Identify which cell holds the provided text, then report its [X, Y] central coordinate. 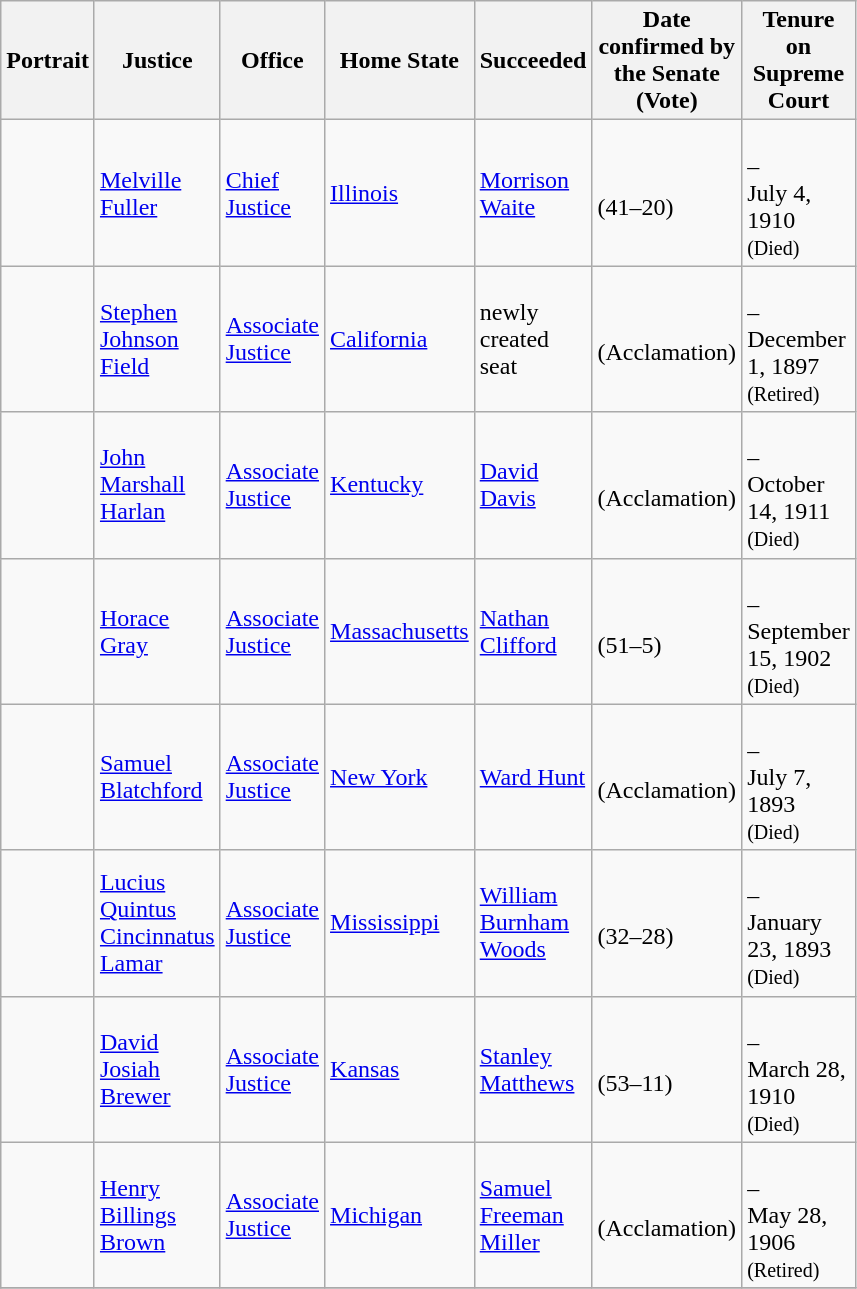
Stephen Johnson Field [157, 339]
Office [272, 60]
Massachusetts [400, 631]
Tenure on Supreme Court [799, 60]
Michigan [400, 1215]
California [400, 339]
–September 15, 1902(Died) [799, 631]
Morrison Waite [533, 193]
Chief Justice [272, 193]
–October 14, 1911(Died) [799, 485]
David Josiah Brewer [157, 1069]
Samuel Blatchford [157, 777]
(41–20) [667, 193]
Kentucky [400, 485]
Samuel Freeman Miller [533, 1215]
William Burnham Woods [533, 923]
Succeeded [533, 60]
John Marshall Harlan [157, 485]
Justice [157, 60]
–December 1, 1897(Retired) [799, 339]
(32–28) [667, 923]
Home State [400, 60]
Horace Gray [157, 631]
Lucius Quintus Cincinnatus Lamar [157, 923]
Date confirmed by the Senate(Vote) [667, 60]
Stanley Matthews [533, 1069]
–July 4, 1910(Died) [799, 193]
(51–5) [667, 631]
–January 23, 1893(Died) [799, 923]
(53–11) [667, 1069]
–July 7, 1893(Died) [799, 777]
–March 28, 1910(Died) [799, 1069]
Mississippi [400, 923]
Ward Hunt [533, 777]
New York [400, 777]
Illinois [400, 193]
Nathan Clifford [533, 631]
David Davis [533, 485]
Henry Billings Brown [157, 1215]
newly created seat [533, 339]
Portrait [48, 60]
Melville Fuller [157, 193]
–May 28, 1906(Retired) [799, 1215]
Kansas [400, 1069]
